Return the (x, y) coordinate for the center point of the cell that contains the specified text.  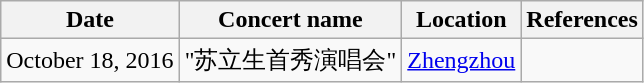
Date (90, 20)
"苏立生首秀演唱会" (290, 60)
Location (462, 20)
Concert name (290, 20)
October 18, 2016 (90, 60)
References (582, 20)
Zhengzhou (462, 60)
